Search for the cell housing the specified text and yield its (X, Y) center coordinate. 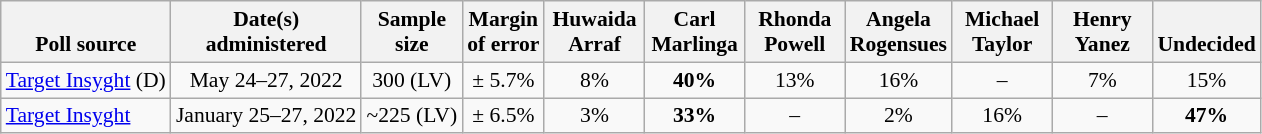
2% (898, 116)
40% (695, 80)
7% (1102, 80)
Target Insyght (D) (86, 80)
Samplesize (412, 32)
13% (795, 80)
HuwaidaArraf (594, 32)
47% (1206, 116)
January 25–27, 2022 (266, 116)
~225 (LV) (412, 116)
8% (594, 80)
May 24–27, 2022 (266, 80)
± 6.5% (503, 116)
300 (LV) (412, 80)
Target Insyght (86, 116)
± 5.7% (503, 80)
33% (695, 116)
3% (594, 116)
Marginof error (503, 32)
Date(s)administered (266, 32)
MichaelTaylor (1002, 32)
CarlMarlinga (695, 32)
Undecided (1206, 32)
AngelaRogensues (898, 32)
15% (1206, 80)
Poll source (86, 32)
RhondaPowell (795, 32)
HenryYanez (1102, 32)
